Output the [x, y] coordinate of the center of the cell containing the given text.  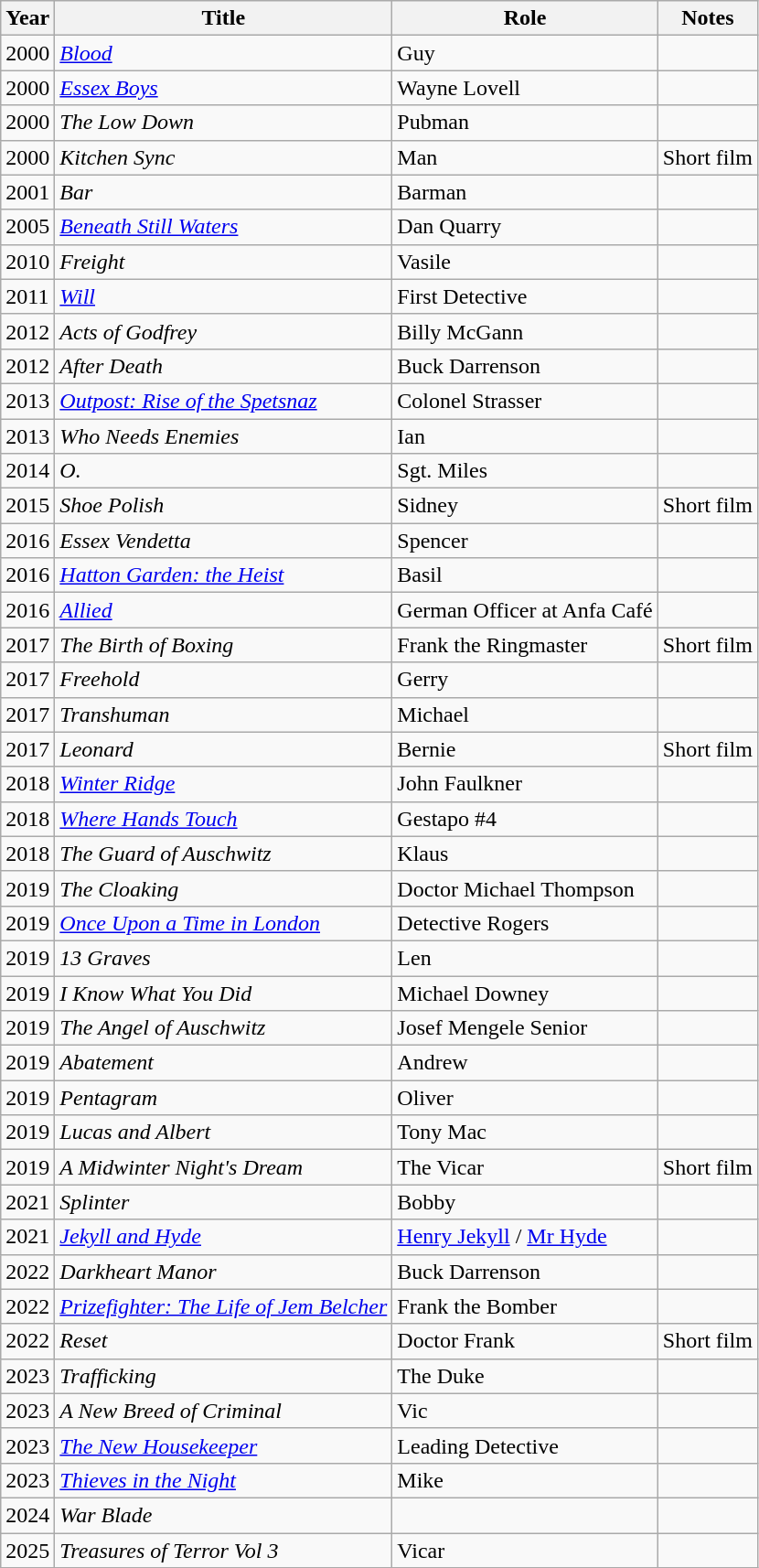
Bar [223, 192]
Freehold [223, 680]
Freight [223, 262]
Doctor Frank [525, 1341]
Title [223, 18]
Barman [525, 192]
Winter Ridge [223, 784]
13 Graves [223, 958]
Lucas and Albert [223, 1133]
Spencer [525, 541]
Sidney [525, 506]
The Angel of Auschwitz [223, 1028]
Hatton Garden: the Heist [223, 575]
Ian [525, 436]
The Guard of Auschwitz [223, 854]
Who Needs Enemies [223, 436]
A Midwinter Night's Dream [223, 1167]
2025 [27, 1551]
Shoe Polish [223, 506]
Bobby [525, 1202]
The Low Down [223, 123]
Vasile [525, 262]
Pentagram [223, 1098]
Role [525, 18]
Detective Rogers [525, 923]
German Officer at Anfa Café [525, 610]
Essex Boys [223, 88]
Once Upon a Time in London [223, 923]
Notes [708, 18]
Billy McGann [525, 331]
Tony Mac [525, 1133]
Vic [525, 1411]
Pubman [525, 123]
2011 [27, 296]
First Detective [525, 296]
Leading Detective [525, 1445]
Treasures of Terror Vol 3 [223, 1551]
Jekyll and Hyde [223, 1237]
The Cloaking [223, 888]
2001 [27, 192]
Klaus [525, 854]
O. [223, 471]
Trafficking [223, 1376]
Acts of Godfrey [223, 331]
Bernie [525, 749]
Len [525, 958]
Doctor Michael Thompson [525, 888]
Michael Downey [525, 993]
2024 [27, 1515]
The Duke [525, 1376]
Gerry [525, 680]
Oliver [525, 1098]
Guy [525, 53]
Basil [525, 575]
Leonard [223, 749]
2015 [27, 506]
Thieves in the Night [223, 1480]
Allied [223, 610]
Reset [223, 1341]
Prizefighter: The Life of Jem Belcher [223, 1306]
Blood [223, 53]
The New Housekeeper [223, 1445]
Where Hands Touch [223, 819]
A New Breed of Criminal [223, 1411]
Sgt. Miles [525, 471]
Gestapo #4 [525, 819]
After Death [223, 366]
Darkheart Manor [223, 1272]
Abatement [223, 1063]
I Know What You Did [223, 993]
Kitchen Sync [223, 157]
Frank the Ringmaster [525, 645]
John Faulkner [525, 784]
War Blade [223, 1515]
Will [223, 296]
Josef Mengele Senior [525, 1028]
Vicar [525, 1551]
Year [27, 18]
Colonel Strasser [525, 401]
Beneath Still Waters [223, 227]
The Vicar [525, 1167]
Wayne Lovell [525, 88]
Henry Jekyll / Mr Hyde [525, 1237]
2014 [27, 471]
Mike [525, 1480]
Andrew [525, 1063]
Outpost: Rise of the Spetsnaz [223, 401]
Dan Quarry [525, 227]
Michael [525, 714]
Man [525, 157]
Splinter [223, 1202]
2010 [27, 262]
Essex Vendetta [223, 541]
Frank the Bomber [525, 1306]
Transhuman [223, 714]
2005 [27, 227]
The Birth of Boxing [223, 645]
